Capture the cell that displays the provided text and extract its [x, y] central coordinate. 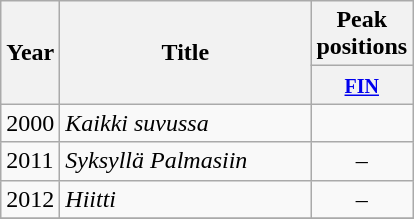
2012 [30, 199]
Kaikki suvussa [186, 123]
Year [30, 52]
2000 [30, 123]
Peak positions [362, 34]
Syksyllä Palmasiin [186, 161]
FIN [362, 85]
2011 [30, 161]
Hiitti [186, 199]
Title [186, 52]
